Pinpoint the cell where the given text exists, returning its [X, Y] midpoint coordinate. 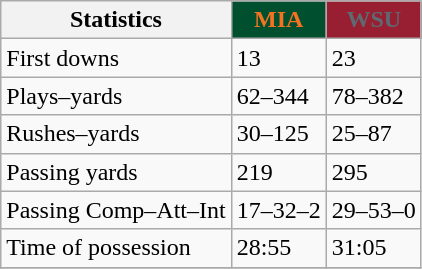
First downs [116, 58]
29–53–0 [374, 210]
219 [278, 172]
78–382 [374, 96]
30–125 [278, 134]
295 [374, 172]
MIA [278, 20]
Passing yards [116, 172]
WSU [374, 20]
Time of possession [116, 248]
23 [374, 58]
Rushes–yards [116, 134]
Statistics [116, 20]
Plays–yards [116, 96]
13 [278, 58]
25–87 [374, 134]
17–32–2 [278, 210]
Passing Comp–Att–Int [116, 210]
31:05 [374, 248]
28:55 [278, 248]
62–344 [278, 96]
